Determine the (X, Y) coordinate at the center of the cell enclosing the given text.  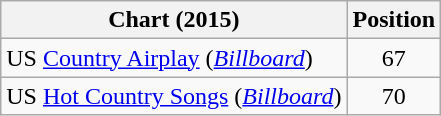
67 (394, 58)
Chart (2015) (174, 20)
US Country Airplay (Billboard) (174, 58)
70 (394, 96)
Position (394, 20)
US Hot Country Songs (Billboard) (174, 96)
